Identify which cell holds the provided text, then report its [x, y] central coordinate. 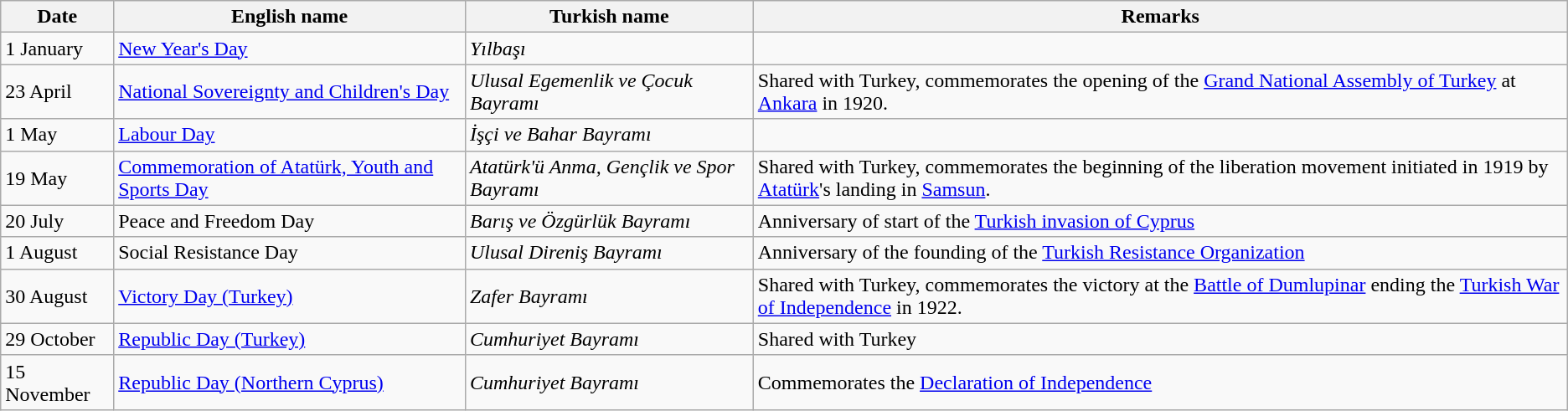
29 October [57, 339]
Shared with Turkey, commemorates the beginning of the liberation movement initiated in 1919 by Atatürk's landing in Samsun. [1160, 177]
Barış ve Özgürlük Bayramı [609, 221]
Victory Day (Turkey) [290, 296]
23 April [57, 92]
Labour Day [290, 135]
Atatürk'ü Anma, Gençlik ve Spor Bayramı [609, 177]
Turkish name [609, 17]
Shared with Turkey, commemorates the opening of the Grand National Assembly of Turkey at Ankara in 1920. [1160, 92]
1 August [57, 253]
Shared with Turkey, commemorates the victory at the Battle of Dumlupinar ending the Turkish War of Independence in 1922. [1160, 296]
Ulusal Direniş Bayramı [609, 253]
Yılbaşı [609, 49]
Social Resistance Day [290, 253]
19 May [57, 177]
Peace and Freedom Day [290, 221]
Remarks [1160, 17]
1 May [57, 135]
Commemorates the Declaration of Independence [1160, 382]
Commemoration of Atatürk, Youth and Sports Day [290, 177]
English name [290, 17]
Republic Day (Northern Cyprus) [290, 382]
Date [57, 17]
New Year's Day [290, 49]
30 August [57, 296]
Ulusal Egemenlik ve Çocuk Bayramı [609, 92]
15 November [57, 382]
İşçi ve Bahar Bayramı [609, 135]
1 January [57, 49]
20 July [57, 221]
Anniversary of the founding of the Turkish Resistance Organization [1160, 253]
Shared with Turkey [1160, 339]
National Sovereignty and Children's Day [290, 92]
Republic Day (Turkey) [290, 339]
Zafer Bayramı [609, 296]
Anniversary of start of the Turkish invasion of Cyprus [1160, 221]
